Find where the given text appears and provide that cell's center as (X, Y) coordinate. 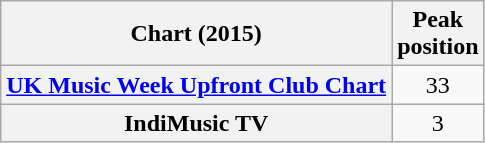
IndiMusic TV (196, 123)
Peakposition (438, 34)
33 (438, 85)
UK Music Week Upfront Club Chart (196, 85)
Chart (2015) (196, 34)
3 (438, 123)
